Pinpoint the cell where the given text exists, returning its [X, Y] midpoint coordinate. 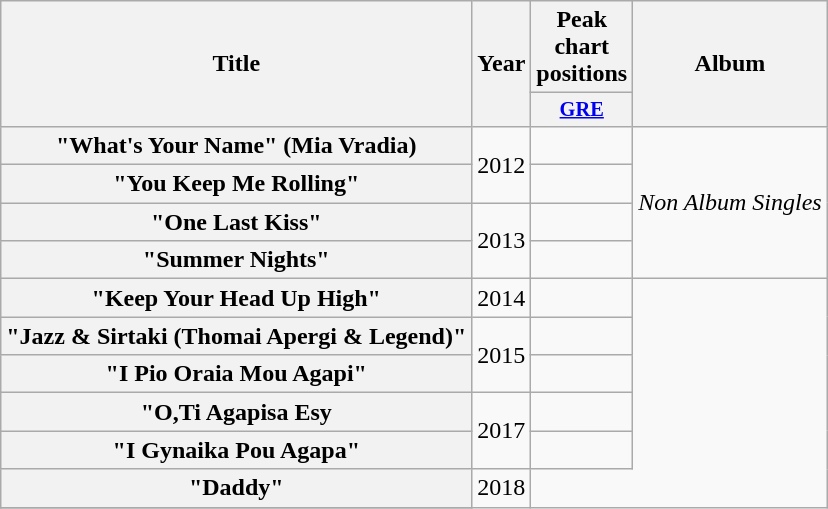
"I Pio Oraia Mou Agapi" [236, 374]
2015 [502, 355]
2018 [502, 488]
"What's Your Name" (Mia Vradia) [236, 145]
Peak chart positions [582, 47]
2017 [502, 431]
"I Gynaika Pou Agapa" [236, 450]
GRE [582, 110]
2012 [502, 164]
2014 [502, 298]
"One Last Kiss" [236, 222]
"Daddy" [236, 488]
"O,Ti Agapisa Esy [236, 412]
"You Keep Me Rolling" [236, 184]
"Keep Your Head Up High" [236, 298]
Year [502, 64]
"Jazz & Sirtaki (Thomai Apergi & Legend)" [236, 336]
Title [236, 64]
"Summer Nights" [236, 260]
Non Album Singles [730, 202]
2013 [502, 241]
Album [730, 64]
